Scan for the cell matching the given text and deliver its [X, Y] coordinate at center. 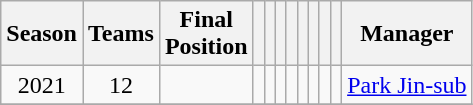
Season [42, 34]
Teams [120, 34]
Park Jin-sub [407, 85]
2021 [42, 85]
FinalPosition [206, 34]
12 [120, 85]
Manager [407, 34]
